Determine the (X, Y) coordinate at the center of the cell enclosing the given text.  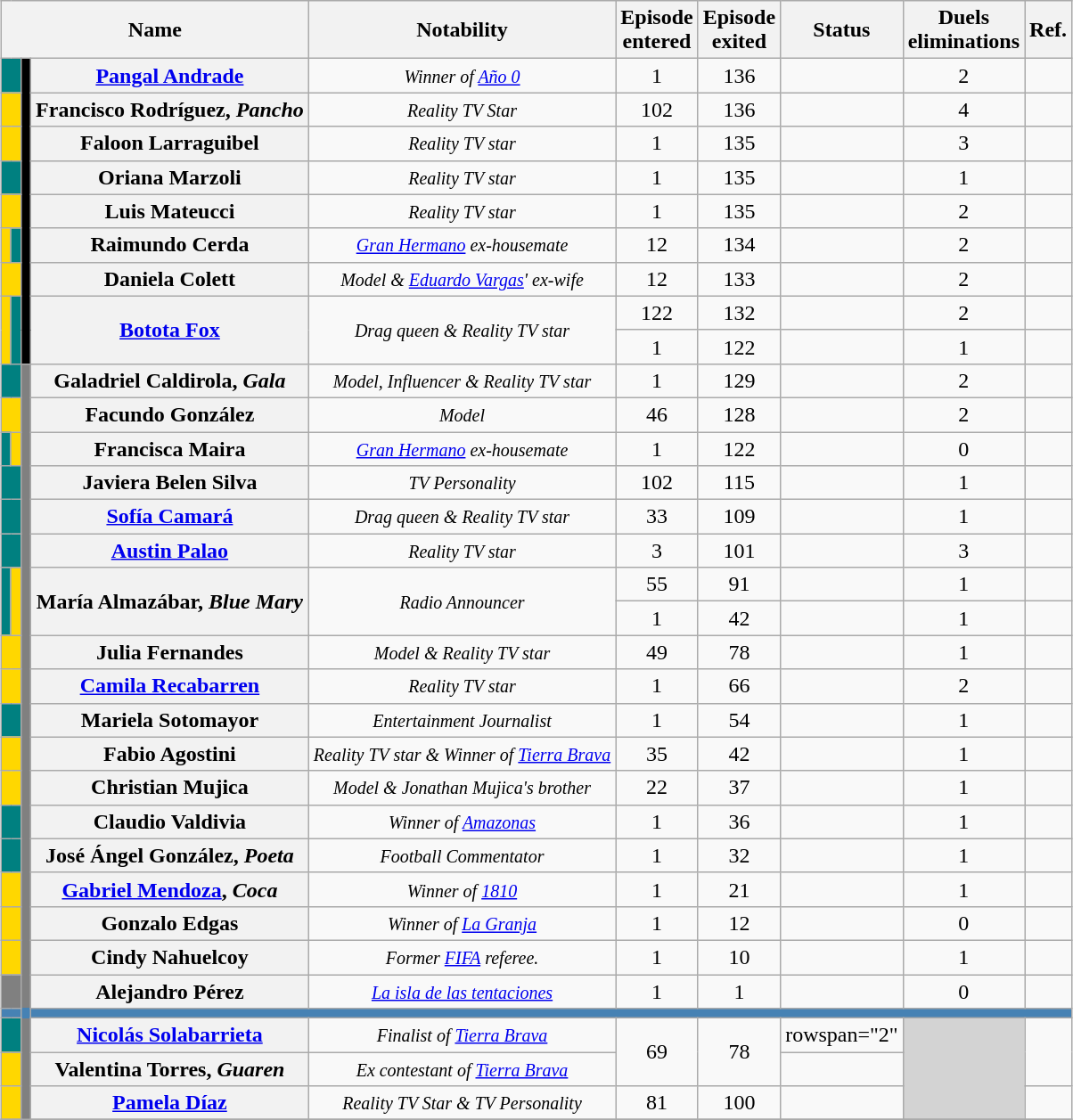
Francisco Rodríguez, Pancho (170, 110)
Valentina Torres, Guaren (170, 1069)
Fabio Agostini (170, 754)
José Ángel González, Poeta (170, 855)
134 (739, 245)
Duelseliminations (963, 30)
Former FIFA referee. (462, 957)
Botota Fox (170, 330)
Mariela Sotomayor (170, 720)
Episodeentered (657, 30)
Winner of La Granja (462, 923)
49 (657, 652)
55 (657, 585)
Reality TV Star & TV Personality (462, 1103)
Pamela Díaz (170, 1103)
TV Personality (462, 483)
Claudio Valdivia (170, 822)
Winner of Amazonas (462, 822)
Javiera Belen Silva (170, 483)
Sofía Camará (170, 517)
54 (739, 720)
Ex contestant of Tierra Brava (462, 1069)
Finalist of Tierra Brava (462, 1035)
132 (739, 313)
Name (155, 30)
Model (462, 414)
21 (739, 889)
22 (657, 788)
10 (739, 957)
Model & Jonathan Mujica's brother (462, 788)
91 (739, 585)
rowspan="2" (842, 1035)
Nicolás Solabarrieta (170, 1035)
Facundo González (170, 414)
Gabriel Mendoza, Coca (170, 889)
Luis Mateucci (170, 211)
Galadriel Caldirola, Gala (170, 380)
Faloon Larraguibel (170, 143)
100 (739, 1103)
Reality TV Star (462, 110)
La isla de las tentaciones (462, 992)
128 (739, 414)
Status (842, 30)
Camila Recabarren (170, 686)
Episodeexited (739, 30)
109 (739, 517)
36 (739, 822)
Cindy Nahuelcoy (170, 957)
Radio Announcer (462, 601)
Raimundo Cerda (170, 245)
37 (739, 788)
129 (739, 380)
69 (657, 1052)
81 (657, 1103)
Gonzalo Edgas (170, 923)
Julia Fernandes (170, 652)
Daniela Colett (170, 279)
Francisca Maira (170, 448)
Alejandro Pérez (170, 992)
Winner of 1810 (462, 889)
Ref. (1048, 30)
66 (739, 686)
33 (657, 517)
Christian Mujica (170, 788)
46 (657, 414)
32 (739, 855)
Model, Influencer & Reality TV star (462, 380)
Winner of Año 0 (462, 76)
Oriana Marzoli (170, 177)
101 (739, 551)
Pangal Andrade (170, 76)
Reality TV star & Winner of Tierra Brava (462, 754)
María Almazábar, Blue Mary (170, 601)
Model & Reality TV star (462, 652)
4 (963, 110)
115 (739, 483)
Austin Palao (170, 551)
Model & Eduardo Vargas' ex-wife (462, 279)
Entertainment Journalist (462, 720)
Notability (462, 30)
35 (657, 754)
Football Commentator (462, 855)
133 (739, 279)
